Return the (X, Y) coordinate for the center point of the cell that contains the specified text.  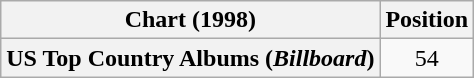
Chart (1998) (190, 20)
54 (427, 58)
US Top Country Albums (Billboard) (190, 58)
Position (427, 20)
